Return (X, Y) of the center of cell containing provided text 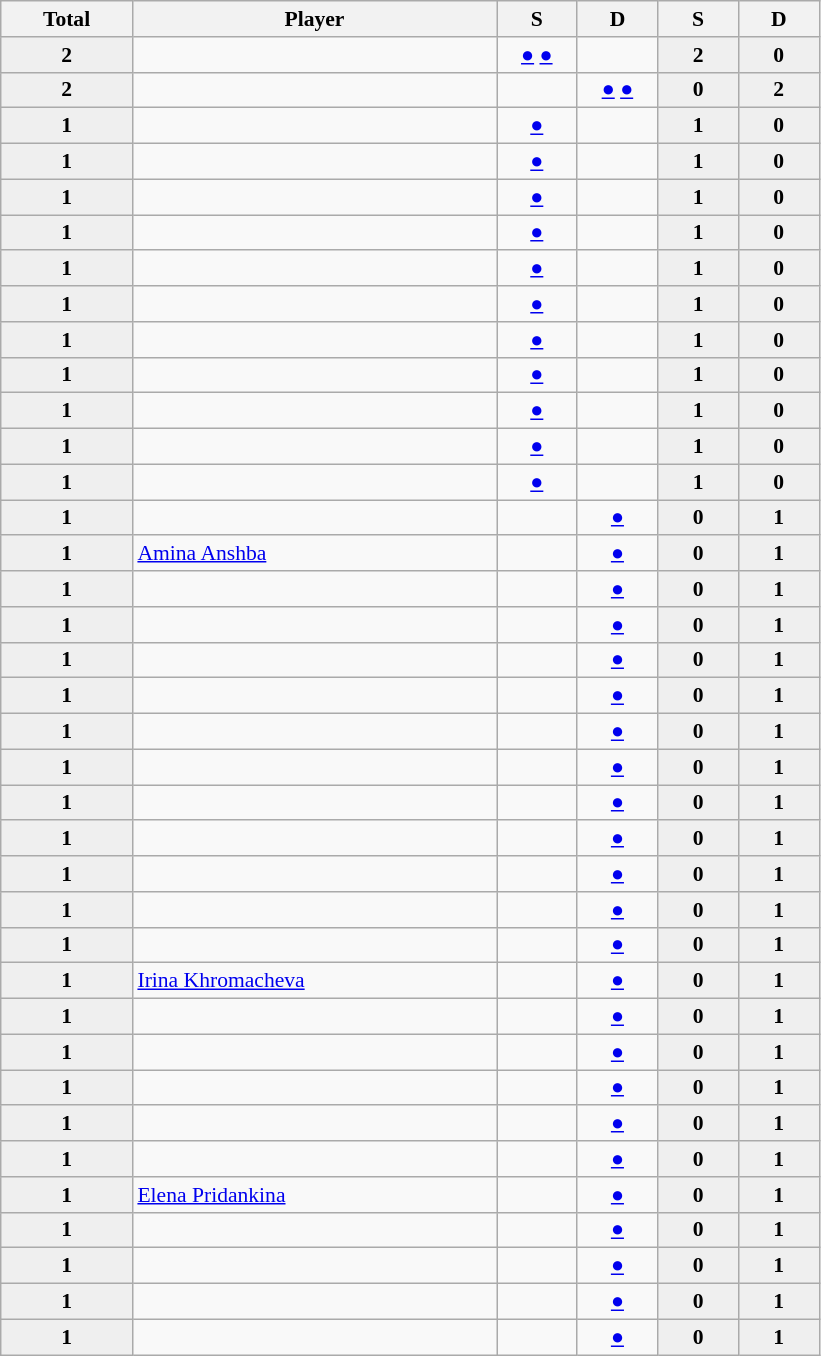
Amina Anshba (314, 554)
Player (314, 19)
Total (67, 19)
Elena Pridankina (314, 1195)
Irina Khromacheva (314, 981)
